From the cell containing the given text, extract its center point as (X, Y) coordinate. 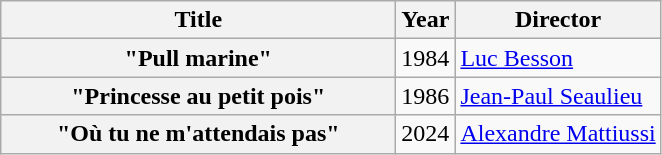
1986 (426, 96)
Title (198, 20)
1984 (426, 58)
"Princesse au petit pois" (198, 96)
"Où tu ne m'attendais pas" (198, 134)
Director (558, 20)
Luc Besson (558, 58)
Jean-Paul Seaulieu (558, 96)
2024 (426, 134)
Alexandre Mattiussi (558, 134)
Year (426, 20)
"Pull marine" (198, 58)
